Scan for the cell matching the given text and deliver its (X, Y) coordinate at center. 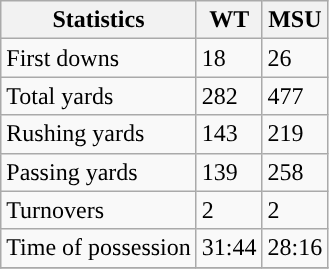
Time of possession (99, 248)
26 (295, 58)
WT (229, 20)
Total yards (99, 96)
MSU (295, 20)
139 (229, 172)
219 (295, 134)
Passing yards (99, 172)
First downs (99, 58)
Statistics (99, 20)
28:16 (295, 248)
Turnovers (99, 210)
282 (229, 96)
258 (295, 172)
477 (295, 96)
Rushing yards (99, 134)
31:44 (229, 248)
18 (229, 58)
143 (229, 134)
